Capture the cell that displays the provided text and extract its (x, y) central coordinate. 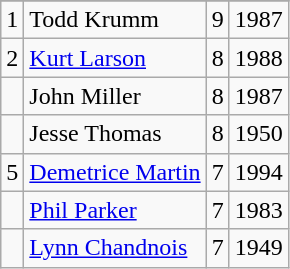
Todd Krumm (115, 20)
Jesse Thomas (115, 134)
2 (12, 58)
9 (218, 20)
Kurt Larson (115, 58)
1950 (258, 134)
1983 (258, 210)
Phil Parker (115, 210)
Lynn Chandnois (115, 248)
1949 (258, 248)
5 (12, 172)
1988 (258, 58)
1994 (258, 172)
1 (12, 20)
Demetrice Martin (115, 172)
John Miller (115, 96)
